From the cell containing the given text, extract its center point as (X, Y) coordinate. 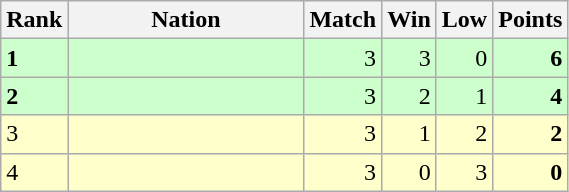
Rank (34, 20)
Low (464, 20)
Points (530, 20)
6 (530, 58)
Match (343, 20)
Nation (186, 20)
Win (410, 20)
